Determine the [x, y] coordinate at the center of the cell enclosing the given text.  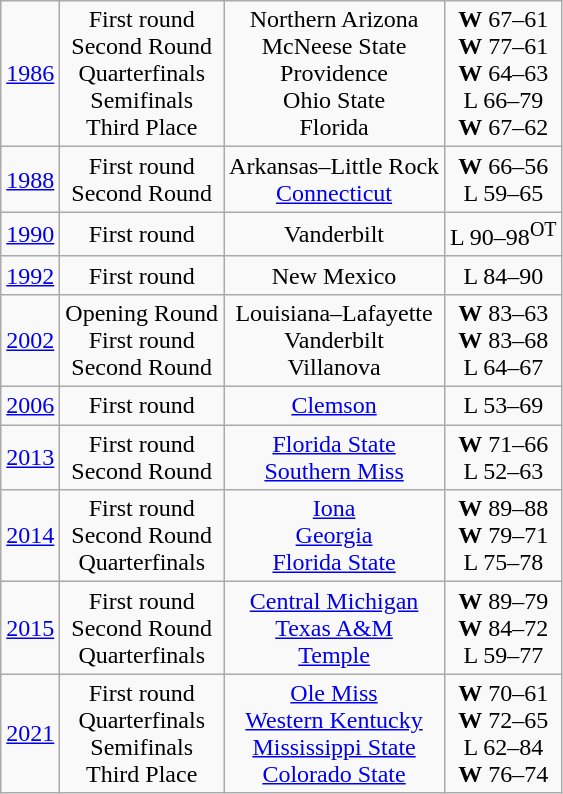
W 66–56L 59–65 [504, 180]
W 67–61W 77–61W 64–63L 66–79W 67–62 [504, 74]
1992 [30, 275]
First roundQuarterfinalsSemifinalsThird Place [142, 734]
2015 [30, 628]
W 83–63W 83–68L 64–67 [504, 340]
Vanderbilt [334, 234]
Northern ArizonaMcNeese StateProvidenceOhio StateFlorida [334, 74]
First roundSecond RoundQuarterfinalsSemifinalsThird Place [142, 74]
Florida StateSouthern Miss [334, 458]
L 53–69 [504, 406]
W 71–66L 52–63 [504, 458]
W 89–88W 79–71L 75–78 [504, 536]
Louisiana–LafayetteVanderbiltVillanova [334, 340]
Central MichiganTexas A&MTemple [334, 628]
W 70–61W 72–65L 62–84W 76–74 [504, 734]
L 90–98OT [504, 234]
1990 [30, 234]
2014 [30, 536]
L 84–90 [504, 275]
2002 [30, 340]
Clemson [334, 406]
Ole MissWestern KentuckyMississippi StateColorado State [334, 734]
New Mexico [334, 275]
W 89–79W 84–72L 59–77 [504, 628]
Opening RoundFirst roundSecond Round [142, 340]
2006 [30, 406]
2013 [30, 458]
1986 [30, 74]
Arkansas–Little RockConnecticut [334, 180]
IonaGeorgiaFlorida State [334, 536]
1988 [30, 180]
2021 [30, 734]
